From the cell containing the given text, extract its center point as [X, Y] coordinate. 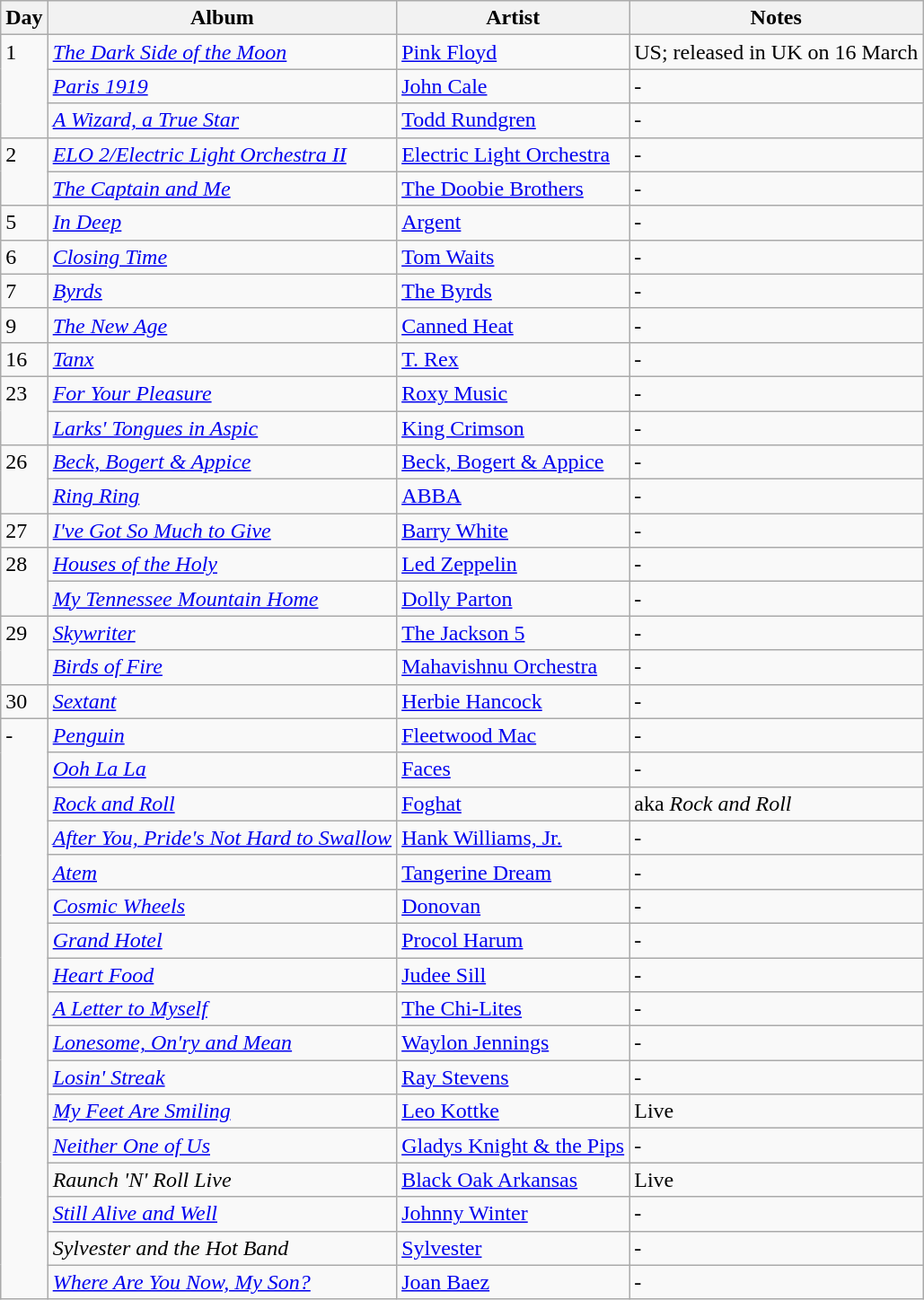
A Wizard, a True Star [222, 120]
Losin' Streak [222, 1077]
Sextant [222, 701]
Waylon Jennings [514, 1043]
1 [24, 86]
Paris 1919 [222, 86]
Still Alive and Well [222, 1214]
Ray Stevens [514, 1077]
23 [24, 410]
Mahavishnu Orchestra [514, 667]
US; released in UK on 16 March [776, 52]
Leo Kottke [514, 1111]
Heart Food [222, 974]
9 [24, 325]
2 [24, 171]
Artist [514, 18]
Lonesome, On'ry and Mean [222, 1043]
Roxy Music [514, 393]
Todd Rundgren [514, 120]
In Deep [222, 223]
26 [24, 479]
ABBA [514, 496]
I've Got So Much to Give [222, 531]
T. Rex [514, 359]
Johnny Winter [514, 1214]
Herbie Hancock [514, 701]
A Letter to Myself [222, 1009]
Raunch 'N' Roll Live [222, 1180]
Closing Time [222, 257]
Black Oak Arkansas [514, 1180]
John Cale [514, 86]
Barry White [514, 531]
Neither One of Us [222, 1146]
Electric Light Orchestra [514, 154]
Fleetwood Mac [514, 735]
The Byrds [514, 291]
Ooh La La [222, 769]
For Your Pleasure [222, 393]
Faces [514, 769]
Album [222, 18]
Rock and Roll [222, 804]
16 [24, 359]
Pink Floyd [514, 52]
Sylvester and the Hot Band [222, 1248]
Judee Sill [514, 974]
6 [24, 257]
Tom Waits [514, 257]
Skywriter [222, 633]
27 [24, 531]
ELO 2/Electric Light Orchestra II [222, 154]
Where Are You Now, My Son? [222, 1282]
Larks' Tongues in Aspic [222, 428]
Hank Williams, Jr. [514, 838]
Donovan [514, 906]
Dolly Parton [514, 599]
Canned Heat [514, 325]
The Doobie Brothers [514, 189]
Day [24, 18]
Procol Harum [514, 940]
The Captain and Me [222, 189]
Grand Hotel [222, 940]
Argent [514, 223]
Foghat [514, 804]
Byrds [222, 291]
aka Rock and Roll [776, 804]
5 [24, 223]
Penguin [222, 735]
Sylvester [514, 1248]
Birds of Fire [222, 667]
The Chi-Lites [514, 1009]
29 [24, 650]
Notes [776, 18]
After You, Pride's Not Hard to Swallow [222, 838]
7 [24, 291]
Tangerine Dream [514, 872]
Tanx [222, 359]
Gladys Knight & the Pips [514, 1146]
King Crimson [514, 428]
Joan Baez [514, 1282]
Atem [222, 872]
Cosmic Wheels [222, 906]
My Tennessee Mountain Home [222, 599]
Led Zeppelin [514, 565]
The Jackson 5 [514, 633]
30 [24, 701]
28 [24, 582]
The Dark Side of the Moon [222, 52]
Houses of the Holy [222, 565]
My Feet Are Smiling [222, 1111]
Ring Ring [222, 496]
The New Age [222, 325]
